Determine the (x, y) coordinate at the center of the cell enclosing the given text.  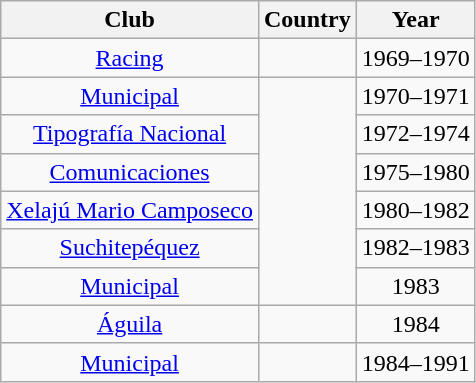
1983 (416, 286)
1969–1970 (416, 58)
Country (307, 20)
Xelajú Mario Camposeco (130, 210)
Club (130, 20)
Year (416, 20)
1982–1983 (416, 248)
Suchitepéquez (130, 248)
1975–1980 (416, 172)
Tipografía Nacional (130, 134)
1972–1974 (416, 134)
1980–1982 (416, 210)
1970–1971 (416, 96)
Comunicaciones (130, 172)
1984 (416, 324)
Racing (130, 58)
Águila (130, 324)
1984–1991 (416, 362)
